Return the (x, y) coordinate for the center point of the cell that contains the specified text.  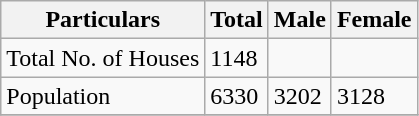
Total (237, 20)
Female (374, 20)
Population (103, 96)
3128 (374, 96)
3202 (300, 96)
Particulars (103, 20)
Total No. of Houses (103, 58)
6330 (237, 96)
Male (300, 20)
1148 (237, 58)
